Determine the [X, Y] coordinate at the center of the cell enclosing the given text.  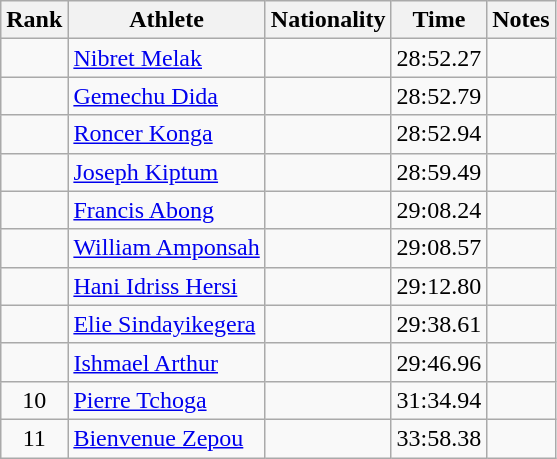
29:38.61 [439, 324]
Bienvenue Zepou [166, 438]
Joseph Kiptum [166, 172]
Athlete [166, 20]
29:08.24 [439, 210]
Ishmael Arthur [166, 362]
28:52.79 [439, 96]
Rank [34, 20]
29:12.80 [439, 286]
Hani Idriss Hersi [166, 286]
Time [439, 20]
Gemechu Dida [166, 96]
Pierre Tchoga [166, 400]
28:52.94 [439, 134]
11 [34, 438]
33:58.38 [439, 438]
Nationality [328, 20]
29:08.57 [439, 248]
29:46.96 [439, 362]
31:34.94 [439, 400]
Elie Sindayikegera [166, 324]
Roncer Konga [166, 134]
28:52.27 [439, 58]
William Amponsah [166, 248]
28:59.49 [439, 172]
Francis Abong [166, 210]
10 [34, 400]
Notes [521, 20]
Nibret Melak [166, 58]
